From the cell containing the given text, extract its center point as [X, Y] coordinate. 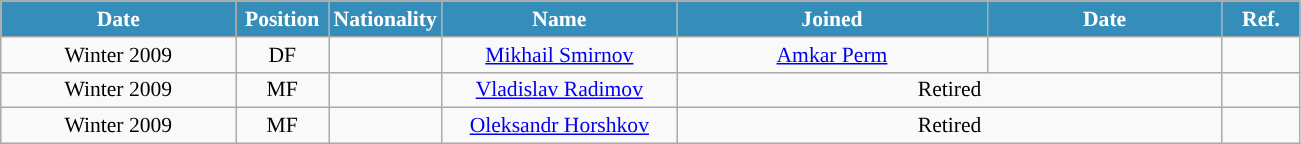
Ref. [1261, 19]
Position [282, 19]
Mikhail Smirnov [560, 55]
Vladislav Radimov [560, 90]
Joined [832, 19]
Name [560, 19]
Amkar Perm [832, 55]
Nationality [384, 19]
DF [282, 55]
Oleksandr Horshkov [560, 126]
